Pinpoint the cell where the given text exists, returning its (X, Y) midpoint coordinate. 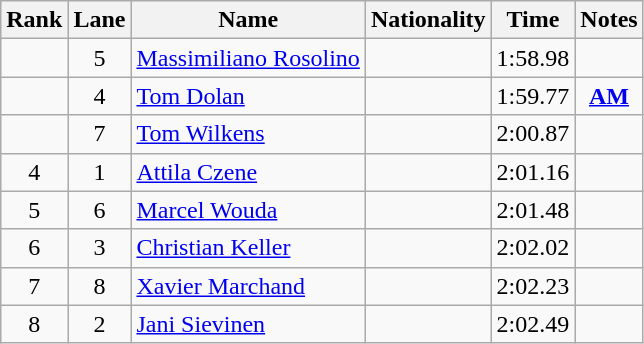
Massimiliano Rosolino (248, 58)
Attila Czene (248, 172)
2:02.23 (533, 286)
Tom Dolan (248, 96)
Tom Wilkens (248, 134)
Jani Sievinen (248, 324)
Notes (609, 20)
Christian Keller (248, 248)
1:58.98 (533, 58)
2:01.48 (533, 210)
AM (609, 96)
1 (100, 172)
2:02.02 (533, 248)
Nationality (428, 20)
2 (100, 324)
3 (100, 248)
Rank (34, 20)
1:59.77 (533, 96)
Lane (100, 20)
Xavier Marchand (248, 286)
Time (533, 20)
Marcel Wouda (248, 210)
Name (248, 20)
2:02.49 (533, 324)
2:01.16 (533, 172)
2:00.87 (533, 134)
